Extract the [X, Y] coordinate from the center of the cell holding the provided text.  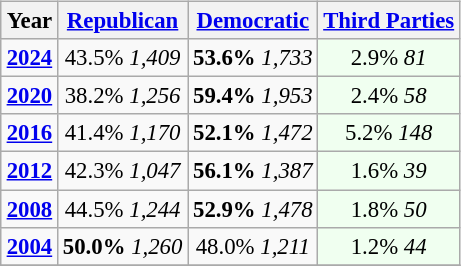
2.9% 81 [389, 58]
2020 [29, 96]
5.2% 148 [389, 133]
52.1% 1,472 [253, 133]
38.2% 1,256 [122, 96]
1.8% 50 [389, 209]
Third Parties [389, 21]
50.0% 1,260 [122, 246]
43.5% 1,409 [122, 58]
2004 [29, 246]
Republican [122, 21]
2012 [29, 171]
48.0% 1,211 [253, 246]
Democratic [253, 21]
2016 [29, 133]
52.9% 1,478 [253, 209]
53.6% 1,733 [253, 58]
44.5% 1,244 [122, 209]
56.1% 1,387 [253, 171]
2024 [29, 58]
41.4% 1,170 [122, 133]
1.2% 44 [389, 246]
2008 [29, 209]
1.6% 39 [389, 171]
59.4% 1,953 [253, 96]
Year [29, 21]
42.3% 1,047 [122, 171]
2.4% 58 [389, 96]
